Detect which cell encompasses the target text, then output its [x, y] center coordinate. 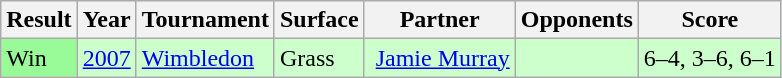
Score [710, 20]
Win [39, 58]
Surface [319, 20]
6–4, 3–6, 6–1 [710, 58]
Jamie Murray [440, 58]
Result [39, 20]
Partner [440, 20]
Tournament [205, 20]
2007 [106, 58]
Wimbledon [205, 58]
Opponents [576, 20]
Year [106, 20]
Grass [319, 58]
